Return the [X, Y] coordinate for the center point of the cell that contains the specified text.  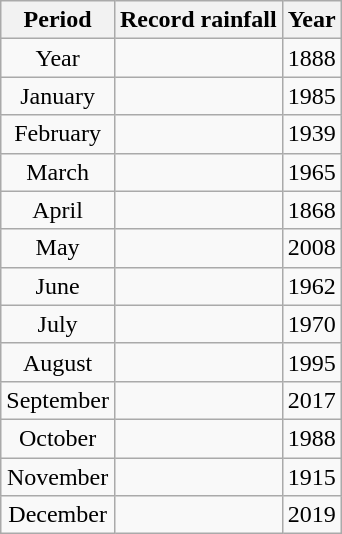
September [58, 400]
2019 [312, 515]
February [58, 134]
October [58, 438]
2008 [312, 248]
June [58, 286]
1962 [312, 286]
1988 [312, 438]
November [58, 477]
1939 [312, 134]
1868 [312, 210]
1995 [312, 362]
Period [58, 20]
August [58, 362]
January [58, 96]
1888 [312, 58]
May [58, 248]
1915 [312, 477]
April [58, 210]
1970 [312, 324]
1965 [312, 172]
1985 [312, 96]
March [58, 172]
Record rainfall [198, 20]
2017 [312, 400]
December [58, 515]
July [58, 324]
